From the cell containing the given text, extract its center point as [X, Y] coordinate. 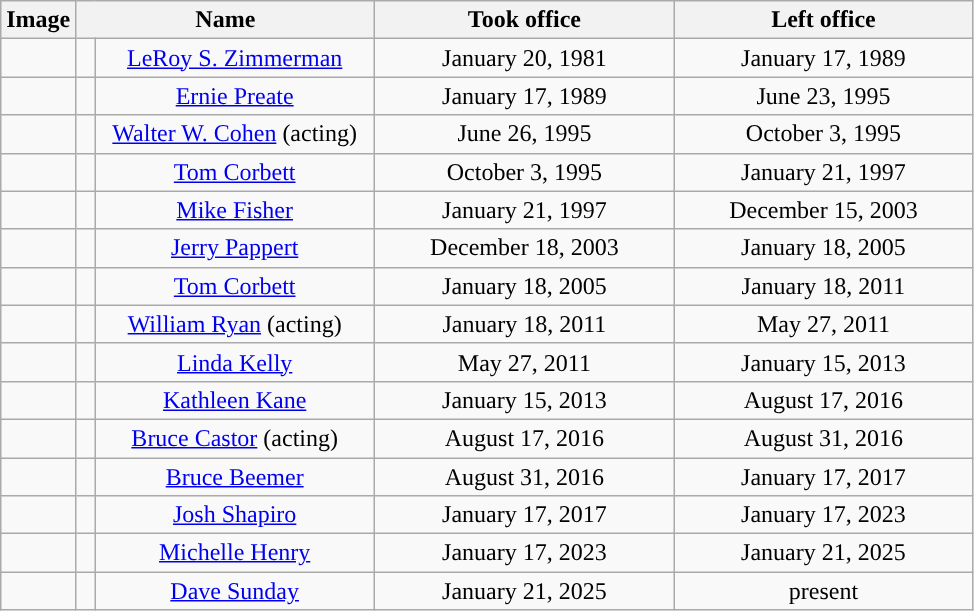
Walter W. Cohen (acting) [234, 134]
LeRoy S. Zimmerman [234, 58]
Left office [824, 20]
December 18, 2003 [524, 248]
Bruce Castor (acting) [234, 438]
June 26, 1995 [524, 134]
Dave Sunday [234, 591]
Jerry Pappert [234, 248]
Took office [524, 20]
June 23, 1995 [824, 96]
Kathleen Kane [234, 400]
December 15, 2003 [824, 210]
Linda Kelly [234, 362]
William Ryan (acting) [234, 324]
Name [226, 20]
Image [38, 20]
Josh Shapiro [234, 515]
Mike Fisher [234, 210]
Bruce Beemer [234, 477]
present [824, 591]
January 20, 1981 [524, 58]
Ernie Preate [234, 96]
Michelle Henry [234, 553]
